Return the [x, y] coordinate for the center point of the cell that contains the specified text.  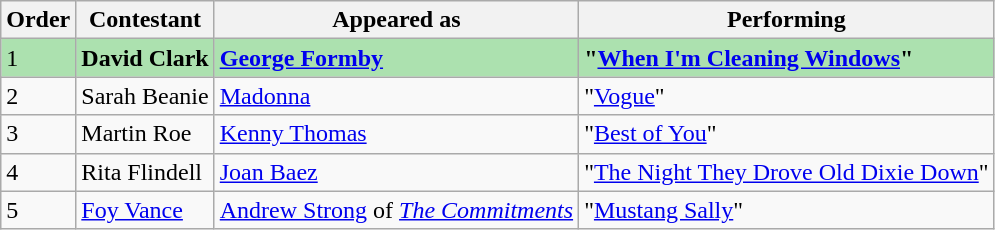
Joan Baez [396, 172]
"Best of You" [786, 134]
"Mustang Sally" [786, 210]
"Vogue" [786, 96]
Martin Roe [145, 134]
Andrew Strong of The Commitments [396, 210]
Madonna [396, 96]
"The Night They Drove Old Dixie Down" [786, 172]
3 [38, 134]
Order [38, 20]
1 [38, 58]
Contestant [145, 20]
George Formby [396, 58]
Performing [786, 20]
Rita Flindell [145, 172]
David Clark [145, 58]
Sarah Beanie [145, 96]
"When I'm Cleaning Windows" [786, 58]
2 [38, 96]
Appeared as [396, 20]
Foy Vance [145, 210]
5 [38, 210]
4 [38, 172]
Kenny Thomas [396, 134]
